Scan for the cell matching the given text and deliver its [x, y] coordinate at center. 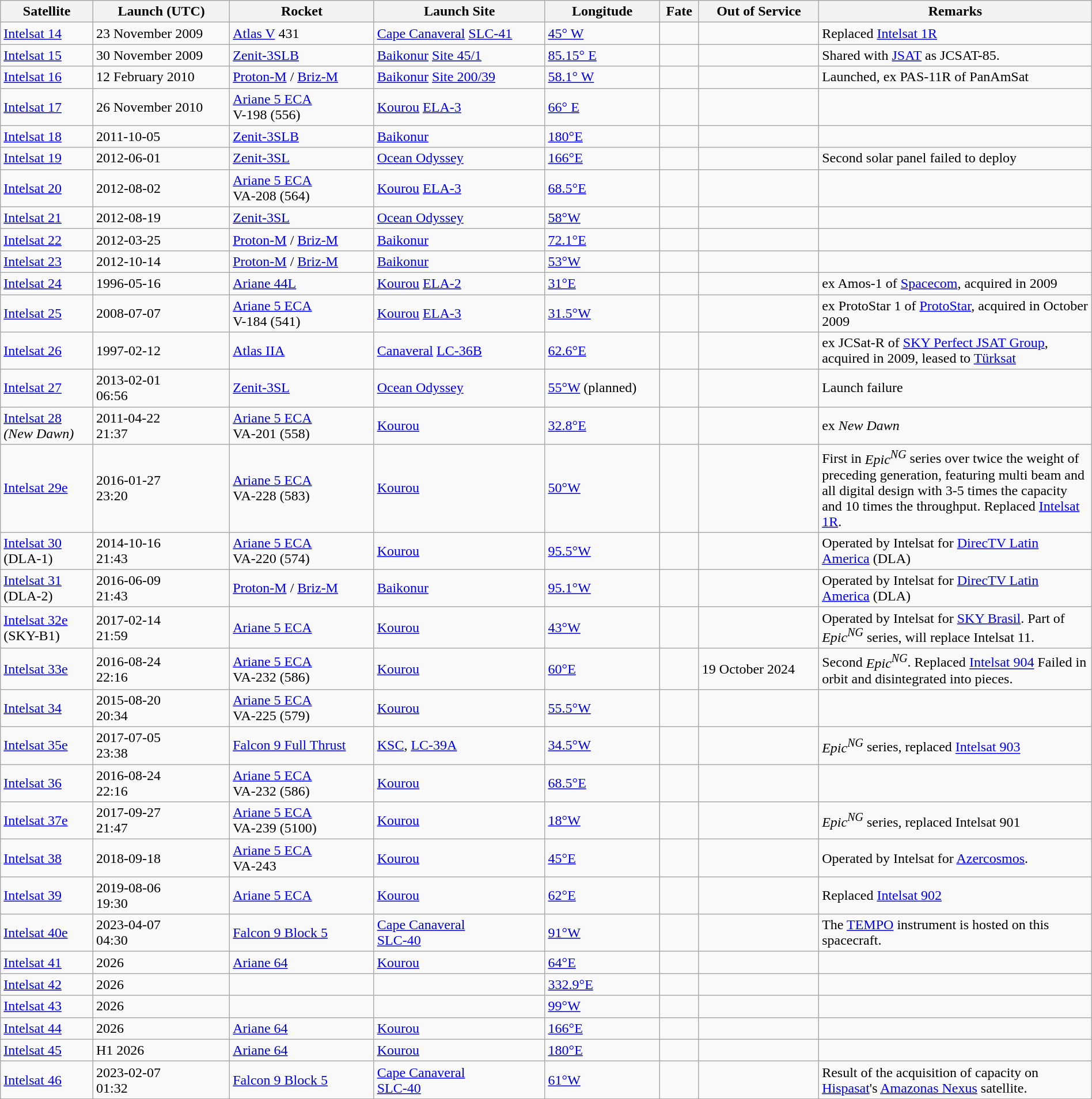
2015-08-2020:34 [161, 708]
The TEMPO instrument is hosted on this spacecraft. [955, 933]
53°W [602, 261]
Baikonur Site 45/1 [460, 55]
Ariane 5 ECA VA-220 (574) [302, 550]
Remarks [955, 12]
55°W (planned) [602, 388]
Intelsat 15 [47, 55]
50°W [602, 488]
2017-02-1421:59 [161, 628]
2016-01-2723:20 [161, 488]
95.1°W [602, 588]
31.5°W [602, 313]
Ariane 5 ECAVA-239 (5100) [302, 821]
1997-02-12 [161, 351]
ex Amos-1 of Spacecom, acquired in 2009 [955, 283]
Intelsat 43 [47, 1006]
2019-08-0619:30 [161, 896]
2012-06-01 [161, 158]
Intelsat 18 [47, 136]
Intelsat 41 [47, 963]
60°E [602, 669]
Intelsat 28(New Dawn) [47, 426]
Longitude [602, 12]
Intelsat 14 [47, 33]
Intelsat 35e [47, 746]
Intelsat 31(DLA-2) [47, 588]
Satellite [47, 12]
26 November 2010 [161, 107]
Ariane 5 ECA VA-201 (558) [302, 426]
34.5°W [602, 746]
30 November 2009 [161, 55]
EpicNG series, replaced Intelsat 903 [955, 746]
Intelsat 37e [47, 821]
18°W [602, 821]
EpicNG series, replaced Intelsat 901 [955, 821]
Intelsat 34 [47, 708]
99°W [602, 1006]
H1 2026 [161, 1050]
32.8°E [602, 426]
Intelsat 27 [47, 388]
2023-02-0701:32 [161, 1080]
Falcon 9 Full Thrust [302, 746]
Cape Canaveral SLC-41 [460, 33]
KSC, LC-39A [460, 746]
Intelsat 40e [47, 933]
ex ProtoStar 1 of ProtoStar, acquired in October 2009 [955, 313]
Launch Site [460, 12]
Intelsat 25 [47, 313]
Second EpicNG. Replaced Intelsat 904 Failed in orbit and disintegrated into pieces. [955, 669]
Baikonur Site 200/39 [460, 77]
64°E [602, 963]
61°W [602, 1080]
2011-04-2221:37 [161, 426]
31°E [602, 283]
Replaced Intelsat 902 [955, 896]
Intelsat 32e (SKY-B1) [47, 628]
Intelsat 21 [47, 218]
Intelsat 26 [47, 351]
2012-08-02 [161, 188]
2012-08-19 [161, 218]
58°W [602, 218]
55.5°W [602, 708]
2014-10-1621:43 [161, 550]
Out of Service [759, 12]
2008-07-07 [161, 313]
45°E [602, 858]
Intelsat 23 [47, 261]
332.9°E [602, 984]
2012-03-25 [161, 239]
Replaced Intelsat 1R [955, 33]
Intelsat 24 [47, 283]
Ariane 5 ECA V-184 (541) [302, 313]
2013-02-0106:56 [161, 388]
Intelsat 16 [47, 77]
Atlas V 431 [302, 33]
1996-05-16 [161, 283]
Ariane 5 ECA V-198 (556) [302, 107]
Intelsat 20 [47, 188]
45° W [602, 33]
Operated by Intelsat for SKY Brasil. Part of EpicNG series, will replace Intelsat 11. [955, 628]
2018-09-18 [161, 858]
Intelsat 42 [47, 984]
Operated by Intelsat for Azercosmos. [955, 858]
43°W [602, 628]
2023-04-0704:30 [161, 933]
Intelsat 33e [47, 669]
Fate [679, 12]
91°W [602, 933]
66° E [602, 107]
Intelsat 44 [47, 1028]
23 November 2009 [161, 33]
Intelsat 45 [47, 1050]
Intelsat 29e [47, 488]
58.1° W [602, 77]
Ariane 5 ECAVA-225 (579) [302, 708]
Intelsat 19 [47, 158]
Intelsat 30(DLA-1) [47, 550]
ex New Dawn [955, 426]
95.5°W [602, 550]
2011-10-05 [161, 136]
62°E [602, 896]
Intelsat 38 [47, 858]
72.1°E [602, 239]
Canaveral LC-36B [460, 351]
Launch failure [955, 388]
62.6°E [602, 351]
Ariane 5 ECA VA-228 (583) [302, 488]
Result of the acquisition of capacity on Hispasat's Amazonas Nexus satellite. [955, 1080]
Intelsat 22 [47, 239]
12 February 2010 [161, 77]
Launched, ex PAS-11R of PanAmSat [955, 77]
Rocket [302, 12]
Shared with JSAT as JCSAT-85. [955, 55]
Intelsat 39 [47, 896]
Intelsat 46 [47, 1080]
Ariane 5 ECA VA-243 [302, 858]
2016-06-0921:43 [161, 588]
Atlas IIA [302, 351]
19 October 2024 [759, 669]
Ariane 44L [302, 283]
2017-07-0523:38 [161, 746]
Kourou ELA-2 [460, 283]
Second solar panel failed to deploy [955, 158]
2017-09-2721:47 [161, 821]
2012-10-14 [161, 261]
ex JCSat-R of SKY Perfect JSAT Group, acquired in 2009, leased to Türksat [955, 351]
85.15° E [602, 55]
Ariane 5 ECA VA-208 (564) [302, 188]
Intelsat 17 [47, 107]
Intelsat 36 [47, 783]
Launch (UTC) [161, 12]
